Return the (X, Y) coordinate for the center point of the cell that contains the specified text.  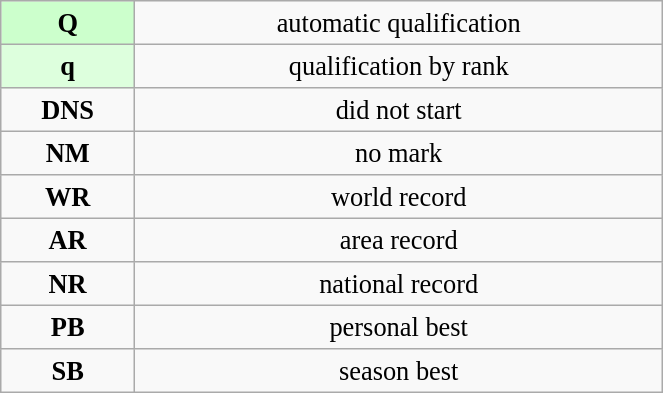
PB (68, 327)
WR (68, 197)
DNS (68, 109)
qualification by rank (399, 66)
AR (68, 240)
season best (399, 371)
national record (399, 284)
world record (399, 197)
SB (68, 371)
Q (68, 22)
automatic qualification (399, 22)
no mark (399, 153)
NR (68, 284)
area record (399, 240)
did not start (399, 109)
q (68, 66)
personal best (399, 327)
NM (68, 153)
